For the text-containing cell, return its midpoint in [X, Y] coordinate format. 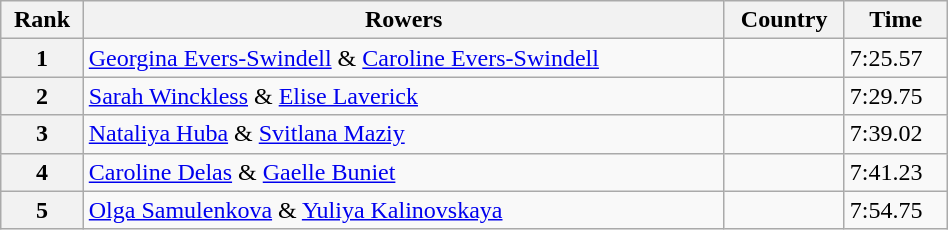
Time [896, 20]
7:41.23 [896, 172]
7:25.57 [896, 58]
Georgina Evers-Swindell & Caroline Evers-Swindell [404, 58]
4 [42, 172]
Nataliya Huba & Svitlana Maziy [404, 134]
5 [42, 210]
7:54.75 [896, 210]
Sarah Winckless & Elise Laverick [404, 96]
Olga Samulenkova & Yuliya Kalinovskaya [404, 210]
3 [42, 134]
2 [42, 96]
7:29.75 [896, 96]
Rowers [404, 20]
Country [784, 20]
Caroline Delas & Gaelle Buniet [404, 172]
1 [42, 58]
7:39.02 [896, 134]
Rank [42, 20]
